Detect which cell encompasses the target text, then output its [x, y] center coordinate. 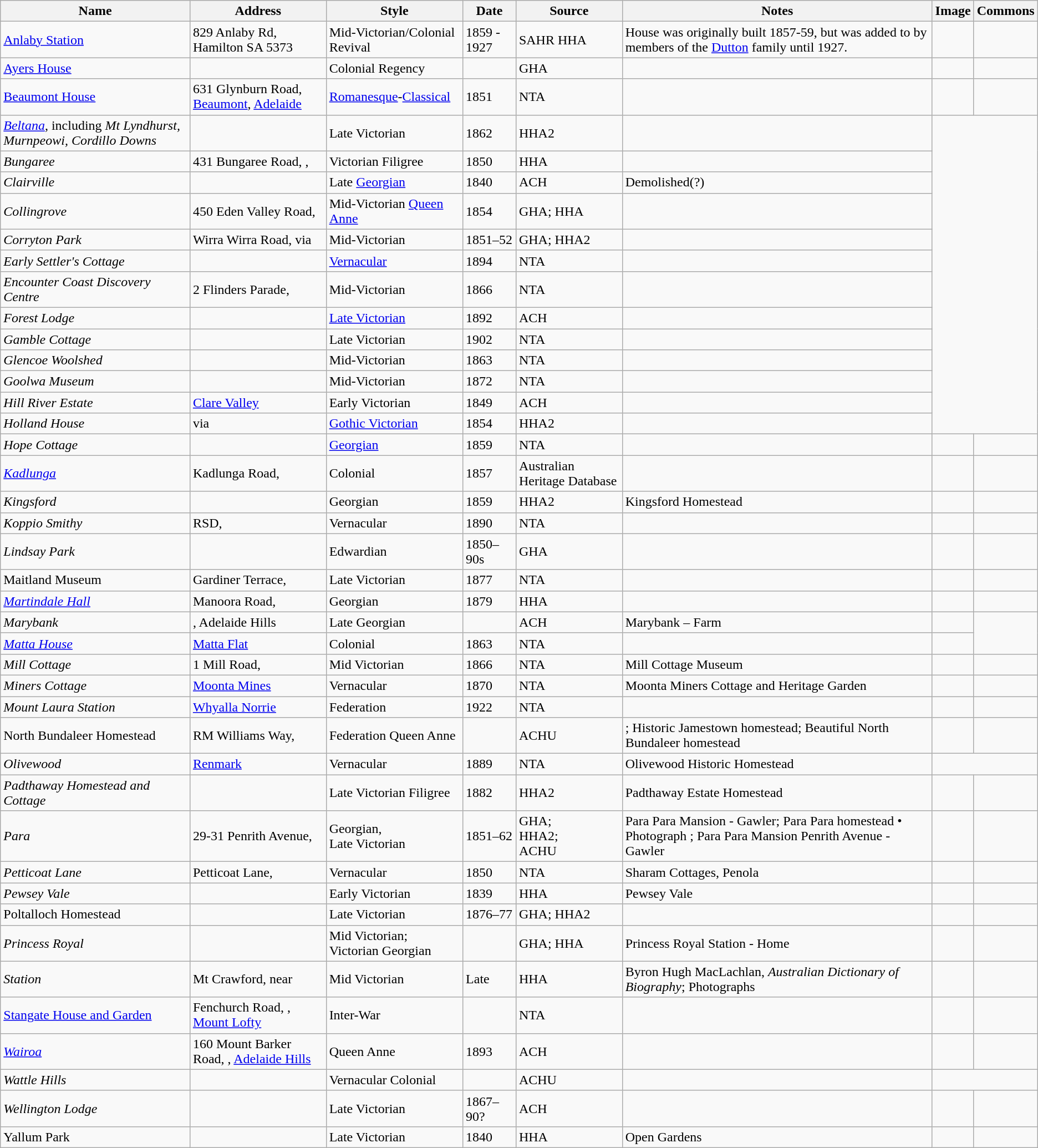
Wellington Lodge [95, 1108]
Goolwa Museum [95, 382]
Mid-Victorian Queen Anne [394, 211]
1892 [490, 318]
29-31 Penrith Avenue, [258, 836]
Petticoat Lane, [258, 872]
Corryton Park [95, 240]
Sharam Cottages, Penola [777, 872]
Marybank – Farm [777, 622]
Image [953, 11]
Australian Heritage Database [569, 474]
Bungaree [95, 161]
Victorian Filigree [394, 161]
Federation Queen Anne [394, 735]
Kingsford [95, 502]
1851 [490, 96]
Beltana, including Mt Lyndhurst, Murnpeowi, Cordillo Downs [95, 133]
Style [394, 11]
Para Para Mansion - Gawler; Para Para homestead • Photograph ; Para Para Mansion Penrith Avenue - Gawler [777, 836]
Moonta Miners Cottage and Heritage Garden [777, 685]
Federation [394, 707]
Source [569, 11]
Late [490, 979]
1902 [490, 339]
1893 [490, 1052]
Gardiner Terrace, [258, 580]
House was originally built 1857-59, but was added to by members of the Dutton family until 1927. [777, 40]
829 Anlaby Rd, Hamilton SA 5373 [258, 40]
RSD, [258, 523]
Princess Royal [95, 943]
Wirra Wirra Road, via [258, 240]
Edwardian [394, 551]
1879 [490, 601]
Mt Crawford, near [258, 979]
1889 [490, 764]
Kadlunga Road, [258, 474]
Lindsay Park [95, 551]
Kingsford Homestead [777, 502]
1 Mill Road, [258, 664]
Petticoat Lane [95, 872]
Marybank [95, 622]
GHA;HHA2;ACHU [569, 836]
Open Gardens [777, 1137]
Vernacular Colonial [394, 1080]
Maitland Museum [95, 580]
SAHR HHA [569, 40]
Martindale Hall [95, 601]
Mill Cottage Museum [777, 664]
1877 [490, 580]
450 Eden Valley Road, [258, 211]
1859 - 1927 [490, 40]
Early Settler's Cottage [95, 261]
Romanesque-Classical [394, 96]
Address [258, 11]
Inter-War [394, 1015]
Miners Cottage [95, 685]
1851–62 [490, 836]
Olivewood Historic Homestead [777, 764]
431 Bungaree Road, , [258, 161]
Princess Royal Station - Home [777, 943]
Yallum Park [95, 1137]
Matta Flat [258, 643]
Gothic Victorian [394, 424]
Commons [1006, 11]
; Historic Jamestown homestead; Beautiful North Bundaleer homestead [777, 735]
Mid-Victorian/Colonial Revival [394, 40]
Date [490, 11]
Padthaway Estate Homestead [777, 793]
Station [95, 979]
Colonial Regency [394, 68]
1922 [490, 707]
Anlaby Station [95, 40]
Wattle Hills [95, 1080]
North Bundaleer Homestead [95, 735]
Poltalloch Homestead [95, 915]
Forest Lodge [95, 318]
Koppio Smithy [95, 523]
Georgian,Late Victorian [394, 836]
160 Mount Barker Road, , Adelaide Hills [258, 1052]
Late Victorian Filigree [394, 793]
1857 [490, 474]
Hope Cottage [95, 445]
Clare Valley [258, 403]
Encounter Coast Discovery Centre [95, 289]
Moonta Mines [258, 685]
Byron Hugh MacLachlan, Australian Dictionary of Biography; Photographs [777, 979]
Fenchurch Road, , Mount Lofty [258, 1015]
631 Glynburn Road, Beaumont, Adelaide [258, 96]
1849 [490, 403]
Beaumont House [95, 96]
1862 [490, 133]
Matta House [95, 643]
Padthaway Homestead and Cottage [95, 793]
Olivewood [95, 764]
Gamble Cottage [95, 339]
1872 [490, 382]
Para [95, 836]
1882 [490, 793]
Queen Anne [394, 1052]
Kadlunga [95, 474]
1850–90s [490, 551]
RM Williams Way, [258, 735]
Clairville [95, 182]
via [258, 424]
1867–90? [490, 1108]
, Adelaide Hills [258, 622]
Mid Victorian;Victorian Georgian [394, 943]
Glencoe Woolshed [95, 360]
Demolished(?) [777, 182]
Name [95, 11]
1876–77 [490, 915]
2 Flinders Parade, [258, 289]
Collingrove [95, 211]
1894 [490, 261]
Whyalla Norrie [258, 707]
1890 [490, 523]
1870 [490, 685]
Manoora Road, [258, 601]
1851–52 [490, 240]
Wairoa [95, 1052]
Ayers House [95, 68]
Holland House [95, 424]
Notes [777, 11]
Renmark [258, 764]
1839 [490, 893]
Mill Cottage [95, 664]
Mount Laura Station [95, 707]
Stangate House and Garden [95, 1015]
Hill River Estate [95, 403]
